Capture the cell that displays the provided text and extract its (x, y) central coordinate. 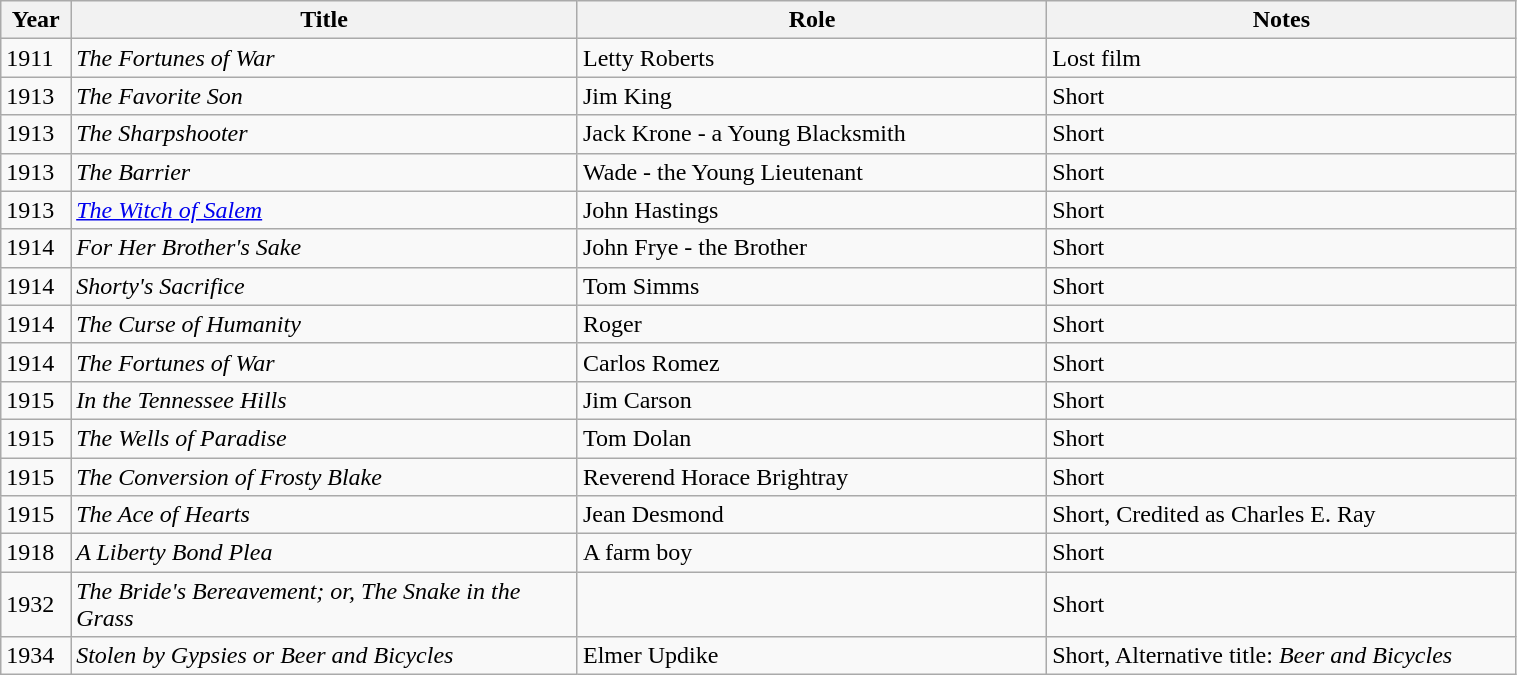
1918 (36, 553)
Jim Carson (812, 400)
Jack Krone - a Young Blacksmith (812, 134)
The Favorite Son (324, 96)
Letty Roberts (812, 58)
Tom Dolan (812, 438)
1932 (36, 604)
Lost film (1282, 58)
Title (324, 20)
A Liberty Bond Plea (324, 553)
Short, Alternative title: Beer and Bicycles (1282, 656)
Reverend Horace Brightray (812, 477)
The Conversion of Frosty Blake (324, 477)
Shorty's Sacrifice (324, 286)
Short, Credited as Charles E. Ray (1282, 515)
John Frye - the Brother (812, 248)
The Curse of Humanity (324, 324)
Tom Simms (812, 286)
Stolen by Gypsies or Beer and Bicycles (324, 656)
Year (36, 20)
Elmer Updike (812, 656)
Wade - the Young Lieutenant (812, 172)
Jim King (812, 96)
A farm boy (812, 553)
The Bride's Bereavement; or, The Snake in the Grass (324, 604)
Carlos Romez (812, 362)
The Wells of Paradise (324, 438)
The Sharpshooter (324, 134)
The Ace of Hearts (324, 515)
For Her Brother's Sake (324, 248)
In the Tennessee Hills (324, 400)
Roger (812, 324)
Role (812, 20)
The Barrier (324, 172)
Jean Desmond (812, 515)
John Hastings (812, 210)
Notes (1282, 20)
The Witch of Salem (324, 210)
1911 (36, 58)
1934 (36, 656)
